For the text-containing cell, return its midpoint in (x, y) coordinate format. 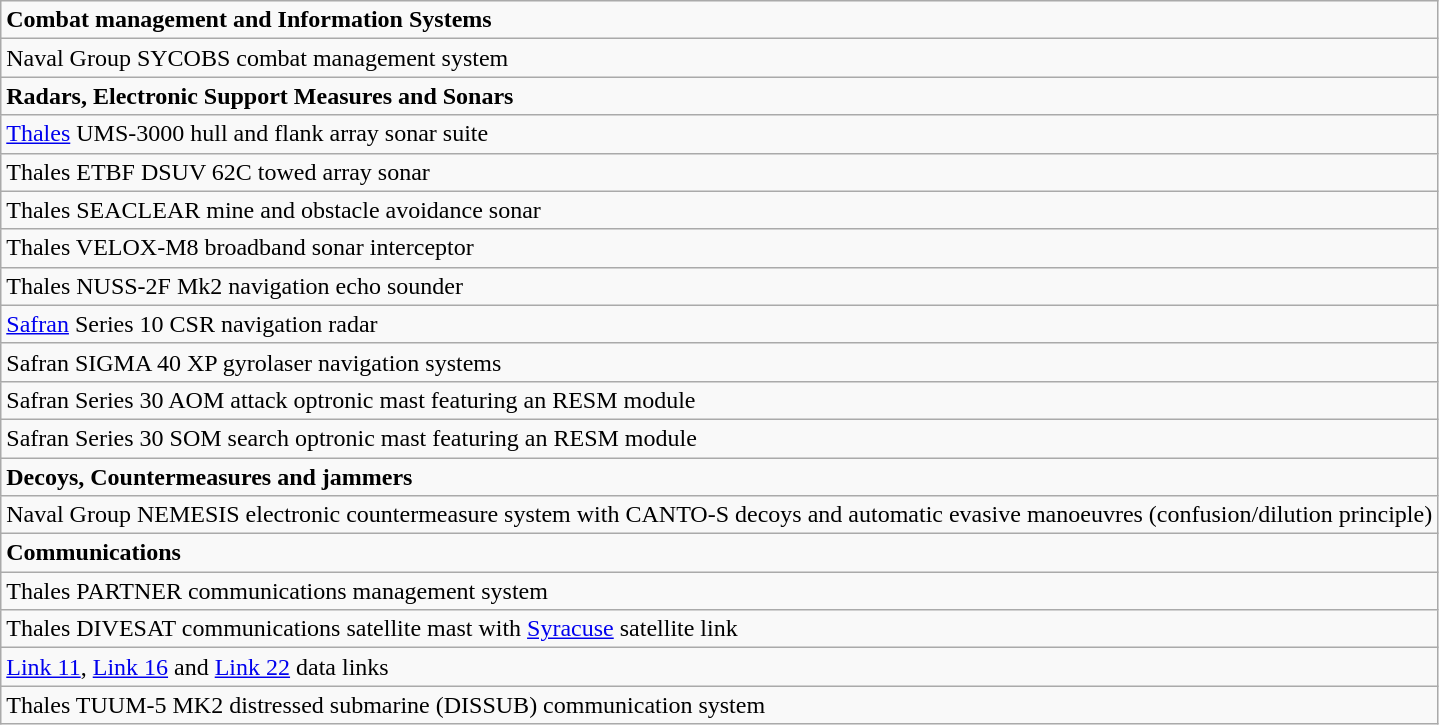
Safran Series 10 CSR navigation radar (720, 324)
Thales TUUM-5 MK2 distressed submarine (DISSUB) communication system (720, 705)
Safran SIGMA 40 XP gyrolaser navigation systems (720, 362)
Radars, Electronic Support Measures and Sonars (720, 96)
Naval Group NEMESIS electronic countermeasure system with CANTO-S decoys and automatic evasive manoeuvres (confusion/dilution principle) (720, 515)
Decoys, Countermeasures and jammers (720, 477)
Thales UMS-3000 hull and flank array sonar suite (720, 134)
Safran Series 30 AOM attack optronic mast featuring an RESM module (720, 400)
Communications (720, 553)
Naval Group SYCOBS combat management system (720, 58)
Thales VELOX-M8 broadband sonar interceptor (720, 248)
Thales ETBF DSUV 62C towed array sonar (720, 172)
Thales SEACLEAR mine and obstacle avoidance sonar (720, 210)
Link 11, Link 16 and Link 22 data links (720, 667)
Thales DIVESAT communications satellite mast with Syracuse satellite link (720, 629)
Thales PARTNER communications management system (720, 591)
Thales NUSS-2F Mk2 navigation echo sounder (720, 286)
Safran Series 30 SOM search optronic mast featuring an RESM module (720, 438)
Combat management and Information Systems (720, 20)
